Return (X, Y) of the center of cell containing provided text 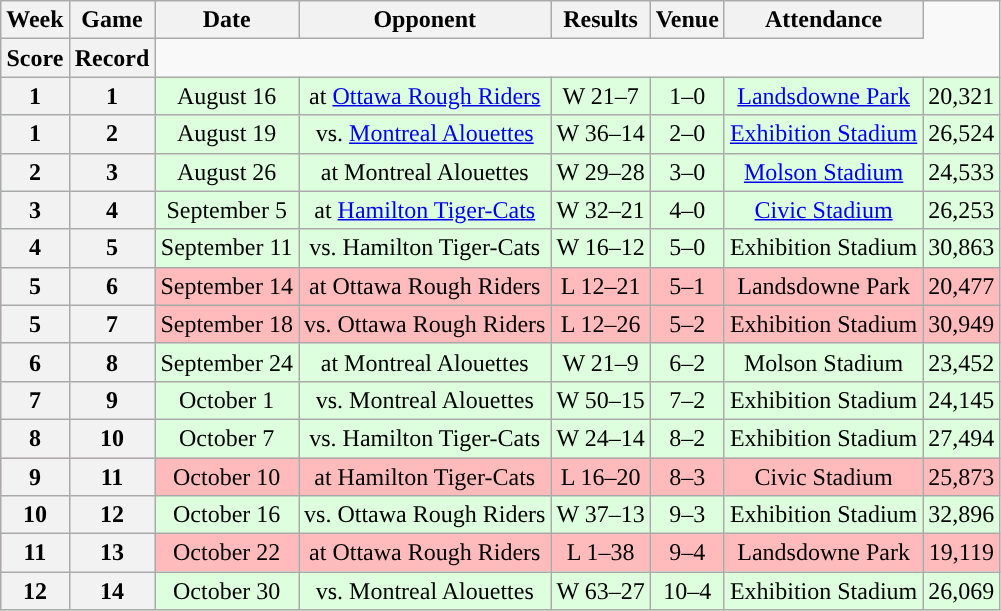
September 24 (227, 362)
W 16–12 (600, 248)
8–2 (687, 438)
Week (35, 20)
September 18 (227, 324)
September 5 (227, 210)
October 1 (227, 400)
7–2 (687, 400)
25,873 (962, 477)
5–2 (687, 324)
W 37–13 (600, 515)
L 1–38 (600, 553)
5–0 (687, 248)
October 10 (227, 477)
9–4 (687, 553)
W 63–27 (600, 591)
October 16 (227, 515)
L 12–26 (600, 324)
Game (112, 20)
W 29–28 (600, 172)
October 22 (227, 553)
September 14 (227, 286)
W 21–7 (600, 96)
20,477 (962, 286)
October 30 (227, 591)
3–0 (687, 172)
8–3 (687, 477)
19,119 (962, 553)
2–0 (687, 134)
27,494 (962, 438)
Venue (687, 20)
Record (112, 58)
1–0 (687, 96)
14 (112, 591)
Opponent (425, 20)
W 32–21 (600, 210)
23,452 (962, 362)
4–0 (687, 210)
10–4 (687, 591)
L 12–21 (600, 286)
August 16 (227, 96)
32,896 (962, 515)
30,863 (962, 248)
Results (600, 20)
Attendance (823, 20)
13 (112, 553)
30,949 (962, 324)
6–2 (687, 362)
September 11 (227, 248)
5–1 (687, 286)
August 26 (227, 172)
L 16–20 (600, 477)
24,145 (962, 400)
26,253 (962, 210)
26,069 (962, 591)
W 24–14 (600, 438)
20,321 (962, 96)
Score (35, 58)
Date (227, 20)
August 19 (227, 134)
24,533 (962, 172)
26,524 (962, 134)
October 7 (227, 438)
W 36–14 (600, 134)
9–3 (687, 515)
W 21–9 (600, 362)
W 50–15 (600, 400)
